Output the (X, Y) coordinate of the center of the cell containing the given text.  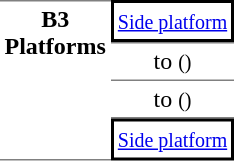
B3Platforms (55, 80)
